Search for the cell housing the specified text and yield its [X, Y] center coordinate. 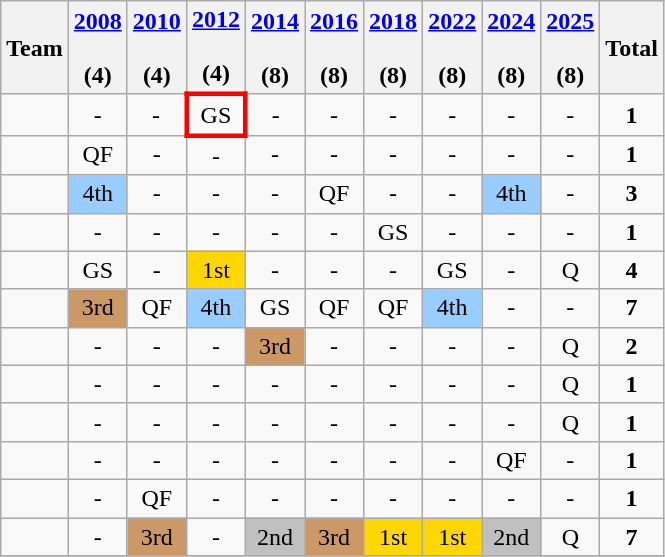
2008 (4) [98, 48]
2012 (4) [216, 48]
2014 (8) [274, 48]
2016 (8) [334, 48]
2025 (8) [570, 48]
Total [632, 48]
3 [632, 194]
2024 (8) [512, 48]
2010 (4) [156, 48]
2022 (8) [452, 48]
Team [35, 48]
2018 (8) [394, 48]
4 [632, 270]
2 [632, 346]
